Find where the given text appears and provide that cell's center as [X, Y] coordinate. 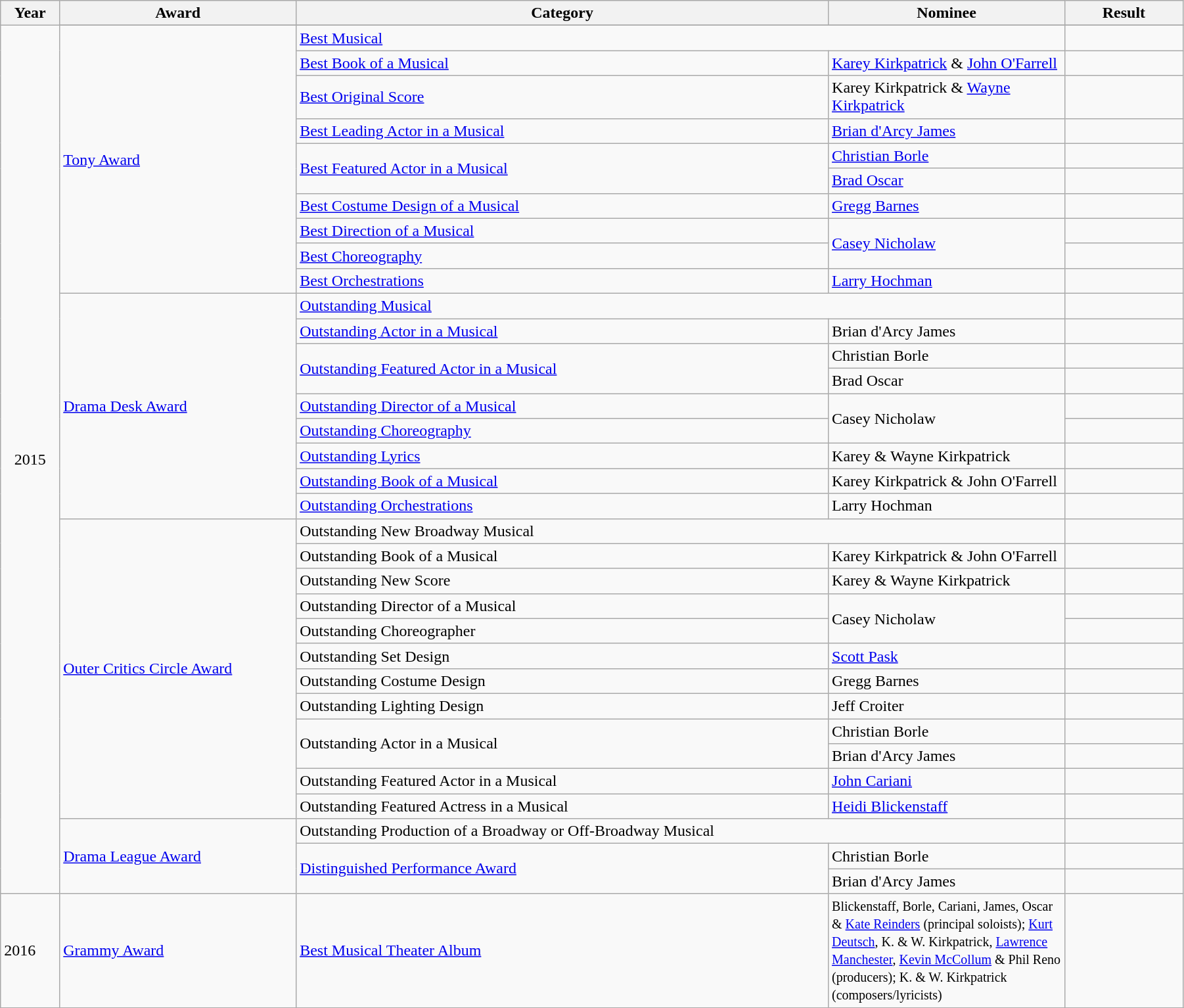
Karey Kirkpatrick & Wayne Kirkpatrick [947, 97]
Best Choreography [562, 256]
Best Original Score [562, 97]
Outstanding Choreographer [562, 631]
John Cariani [947, 781]
Award [178, 13]
Outstanding Set Design [562, 656]
Category [562, 13]
Distinguished Performance Award [562, 869]
Result [1124, 13]
Best Featured Actor in a Musical [562, 168]
Outstanding Choreography [562, 431]
Scott Pask [947, 656]
2015 [30, 460]
2016 [30, 950]
Grammy Award [178, 950]
Best Orchestrations [562, 281]
Outstanding New Broadway Musical [681, 531]
Tony Award [178, 160]
Outstanding Musical [681, 306]
Outstanding Production of a Broadway or Off-Broadway Musical [681, 831]
Outstanding Featured Actress in a Musical [562, 806]
Outstanding Lighting Design [562, 706]
Nominee [947, 13]
Outstanding Costume Design [562, 681]
Best Leading Actor in a Musical [562, 131]
Drama League Award [178, 856]
Best Book of a Musical [562, 63]
Jeff Croiter [947, 706]
Heidi Blickenstaff [947, 806]
Year [30, 13]
Outstanding New Score [562, 581]
Best Musical Theater Album [562, 950]
Outstanding Lyrics [562, 456]
Drama Desk Award [178, 406]
Best Direction of a Musical [562, 231]
Outstanding Orchestrations [562, 506]
Outer Critics Circle Award [178, 669]
Best Costume Design of a Musical [562, 206]
Best Musical [681, 38]
